From the cell containing the given text, extract its center point as (X, Y) coordinate. 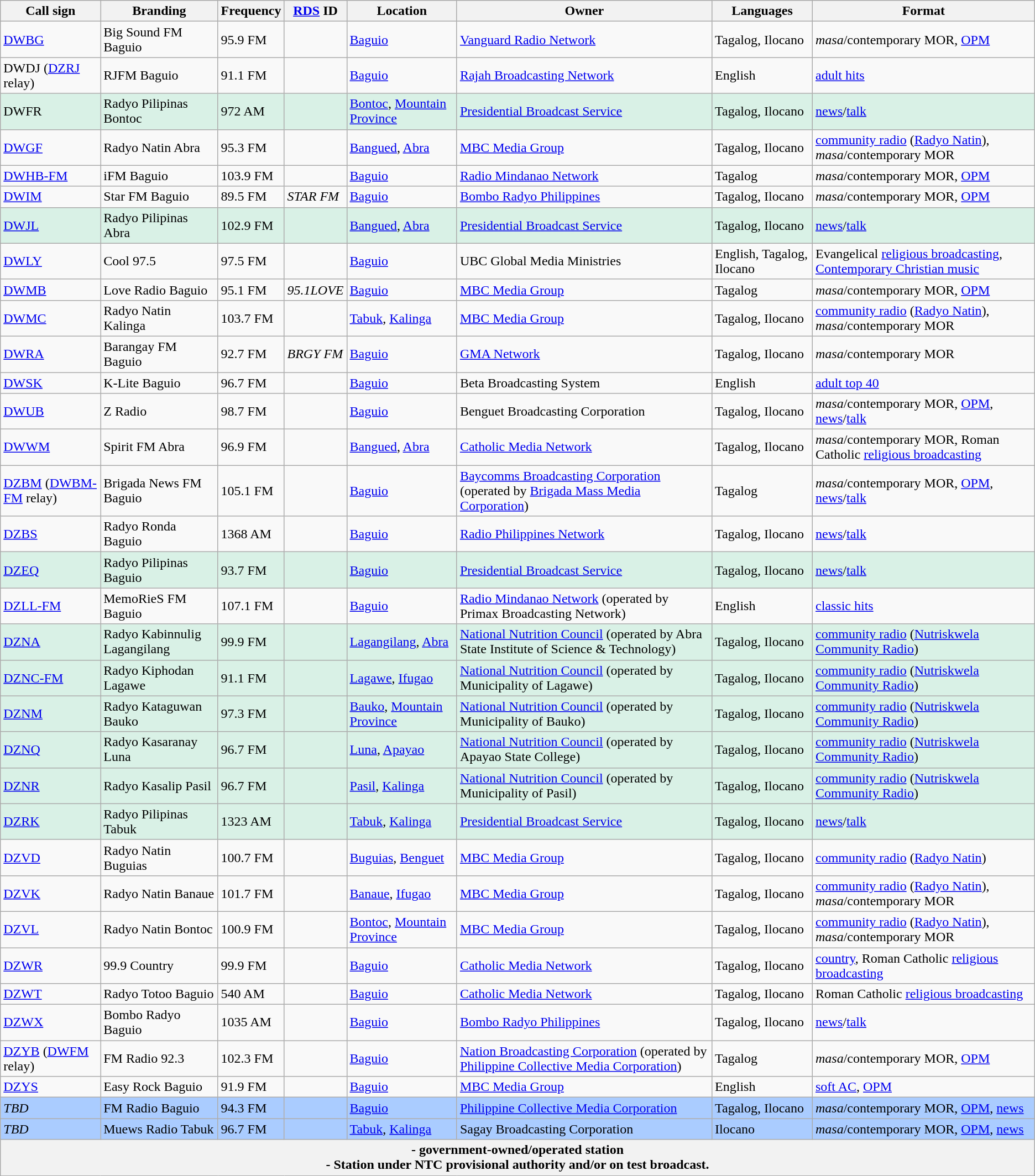
DZWX (51, 1022)
Star FM Baguio (159, 197)
RDS ID (315, 11)
DZNA (51, 642)
102.3 FM (251, 1059)
Radyo Kataguwan Bauko (159, 714)
95.9 FM (251, 40)
Lagawe, Ifugao (401, 678)
Muews Radio Tabuk (159, 1129)
Radyo Kasalip Pasil (159, 786)
DZVD (51, 858)
masa/contemporary MOR, Roman Catholic religious broadcasting (923, 448)
DWMC (51, 318)
Radio Mindanao Network (584, 176)
Radyo Natin Banaue (159, 893)
DZNQ (51, 749)
97.3 FM (251, 714)
DWHB-FM (51, 176)
103.9 FM (251, 176)
91.9 FM (251, 1087)
adult hits (923, 75)
1368 AM (251, 534)
DZYB (DWFM relay) (51, 1059)
soft AC, OPM (923, 1087)
Nation Broadcasting Corporation (operated by Philippine Collective Media Corporation) (584, 1059)
DZNR (51, 786)
DWBG (51, 40)
Pasil, Kalinga (401, 786)
DZVL (51, 930)
Cool 97.5 (159, 261)
Beta Broadcasting System (584, 383)
iFM Baguio (159, 176)
DZWT (51, 994)
Sagay Broadcasting Corporation (584, 1129)
- government-owned/operated station - Station under NTC provisional authority and/or on test broadcast. (517, 1157)
Radyo Natin Abra (159, 147)
107.1 FM (251, 606)
100.7 FM (251, 858)
96.9 FM (251, 448)
Brigada News FM Baguio (159, 491)
DZRK (51, 821)
103.7 FM (251, 318)
K-Lite Baguio (159, 383)
102.9 FM (251, 225)
Radyo Pilipinas Baguio (159, 570)
National Nutrition Council (operated by Municipality of Pasil) (584, 786)
DWIM (51, 197)
92.7 FM (251, 354)
Spirit FM Abra (159, 448)
MemoRieS FM Baguio (159, 606)
Bombo Radyo Baguio (159, 1022)
RJFM Baguio (159, 75)
95.3 FM (251, 147)
93.7 FM (251, 570)
Banaue, Ifugao (401, 893)
Evangelical religious broadcasting, Contemporary Christian music (923, 261)
1323 AM (251, 821)
Bauko, Mountain Province (401, 714)
Location (401, 11)
Baycomms Broadcasting Corporation (operated by Brigada Mass Media Corporation) (584, 491)
Radyo Kasaranay Luna (159, 749)
DZBM (DWBM-FM relay) (51, 491)
Radyo Kabinnulig Lagangilang (159, 642)
Owner (584, 11)
National Nutrition Council (operated by Abra State Institute of Science & Technology) (584, 642)
Z Radio (159, 411)
DZWR (51, 965)
Roman Catholic religious broadcasting (923, 994)
DWUB (51, 411)
101.7 FM (251, 893)
DWMB (51, 290)
Buguias, Benguet (401, 858)
Branding (159, 11)
UBC Global Media Ministries (584, 261)
National Nutrition Council (operated by Municipality of Lagawe) (584, 678)
97.5 FM (251, 261)
Radyo Ronda Baguio (159, 534)
DWRA (51, 354)
Languages (762, 11)
FM Radio 92.3 (159, 1059)
Easy Rock Baguio (159, 1087)
BRGY FM (315, 354)
Radyo Natin Kalinga (159, 318)
Philippine Collective Media Corporation (584, 1108)
masa/contemporary MOR (923, 354)
DWGF (51, 147)
Rajah Broadcasting Network (584, 75)
Barangay FM Baguio (159, 354)
DZNC-FM (51, 678)
Radio Philippines Network (584, 534)
English, Tagalog, Ilocano (762, 261)
Love Radio Baguio (159, 290)
Vanguard Radio Network (584, 40)
Radyo Kiphodan Lagawe (159, 678)
Radyo Totoo Baguio (159, 994)
DZLL-FM (51, 606)
DZVK (51, 893)
Big Sound FM Baguio (159, 40)
DWFR (51, 112)
Benguet Broadcasting Corporation (584, 411)
DWLY (51, 261)
DWWM (51, 448)
94.3 FM (251, 1108)
National Nutrition Council (operated by Apayao State College) (584, 749)
95.1 FM (251, 290)
972 AM (251, 112)
Radyo Natin Bontoc (159, 930)
1035 AM (251, 1022)
DWDJ (DZRJ relay) (51, 75)
95.1LOVE (315, 290)
Radyo Pilipinas Bontoc (159, 112)
Lagangilang, Abra (401, 642)
Radyo Pilipinas Tabuk (159, 821)
Radyo Natin Buguias (159, 858)
DZYS (51, 1087)
community radio (Radyo Natin) (923, 858)
National Nutrition Council (operated by Municipality of Bauko) (584, 714)
Luna, Apayao (401, 749)
GMA Network (584, 354)
STAR FM (315, 197)
Radio Mindanao Network (operated by Primax Broadcasting Network) (584, 606)
DZNM (51, 714)
99.9 Country (159, 965)
Ilocano (762, 1129)
Call sign (51, 11)
DWSK (51, 383)
105.1 FM (251, 491)
98.7 FM (251, 411)
DZBS (51, 534)
DZEQ (51, 570)
Frequency (251, 11)
DWJL (51, 225)
540 AM (251, 994)
100.9 FM (251, 930)
adult top 40 (923, 383)
country, Roman Catholic religious broadcasting (923, 965)
classic hits (923, 606)
89.5 FM (251, 197)
Format (923, 11)
Radyo Pilipinas Abra (159, 225)
FM Radio Baguio (159, 1108)
